Determine the [x, y] coordinate at the center of the cell enclosing the given text.  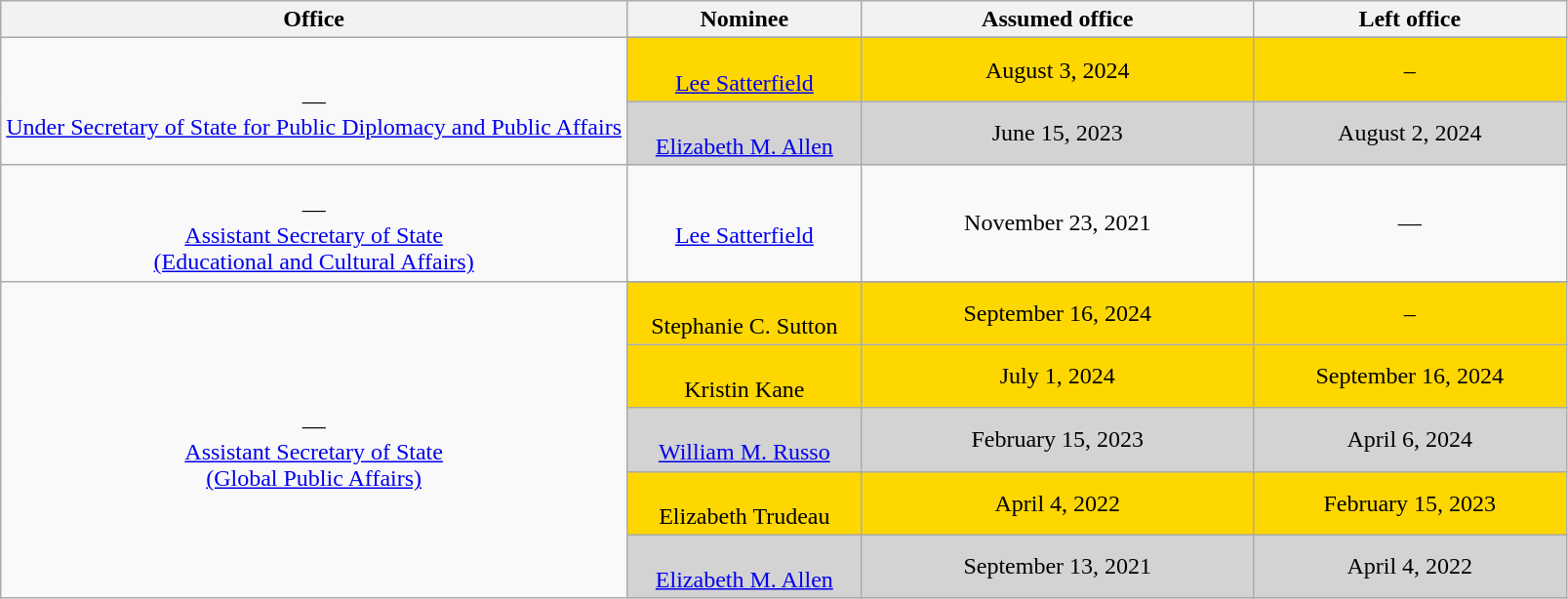
June 15, 2023 [1058, 133]
July 1, 2024 [1058, 377]
Kristin Kane [745, 377]
Nominee [745, 20]
August 2, 2024 [1409, 133]
August 3, 2024 [1058, 70]
—Assistant Secretary of State(Educational and Cultural Affairs) [314, 222]
—Assistant Secretary of State(Global Public Affairs) [314, 439]
Elizabeth Trudeau [745, 503]
Assumed office [1058, 20]
November 23, 2021 [1058, 222]
— [1409, 222]
September 13, 2021 [1058, 566]
Stephanie C. Sutton [745, 312]
Office [314, 20]
Left office [1409, 20]
—Under Secretary of State for Public Diplomacy and Public Affairs [314, 101]
April 6, 2024 [1409, 439]
William M. Russo [745, 439]
